Pinpoint the cell where the given text exists, returning its (X, Y) midpoint coordinate. 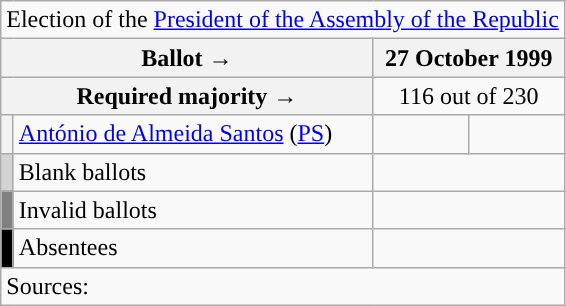
António de Almeida Santos (PS) (193, 134)
Required majority → (187, 96)
Ballot → (187, 58)
Election of the President of the Assembly of the Republic (283, 20)
Invalid ballots (193, 210)
27 October 1999 (468, 58)
Sources: (283, 286)
116 out of 230 (468, 96)
Blank ballots (193, 172)
Absentees (193, 248)
